Output the [X, Y] coordinate of the center of the cell containing the given text.  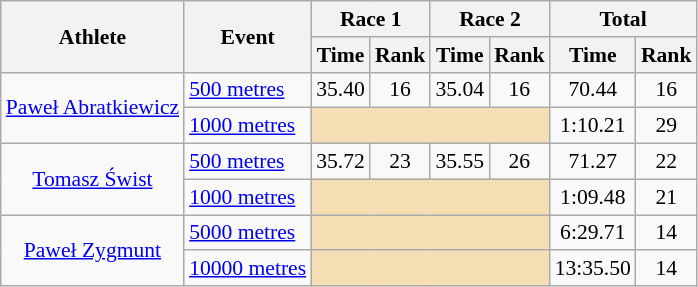
26 [520, 162]
Total [624, 19]
71.27 [593, 162]
Race 2 [490, 19]
70.44 [593, 90]
35.40 [340, 90]
Paweł Abratkiewicz [92, 108]
22 [666, 162]
23 [400, 162]
35.55 [460, 162]
1:10.21 [593, 126]
Paweł Zygmunt [92, 250]
Athlete [92, 36]
29 [666, 126]
1:09.48 [593, 197]
10000 metres [248, 269]
Race 1 [370, 19]
Event [248, 36]
35.72 [340, 162]
35.04 [460, 90]
Tomasz Świst [92, 180]
6:29.71 [593, 233]
13:35.50 [593, 269]
21 [666, 197]
5000 metres [248, 233]
